Scan for the cell matching the given text and deliver its (X, Y) coordinate at center. 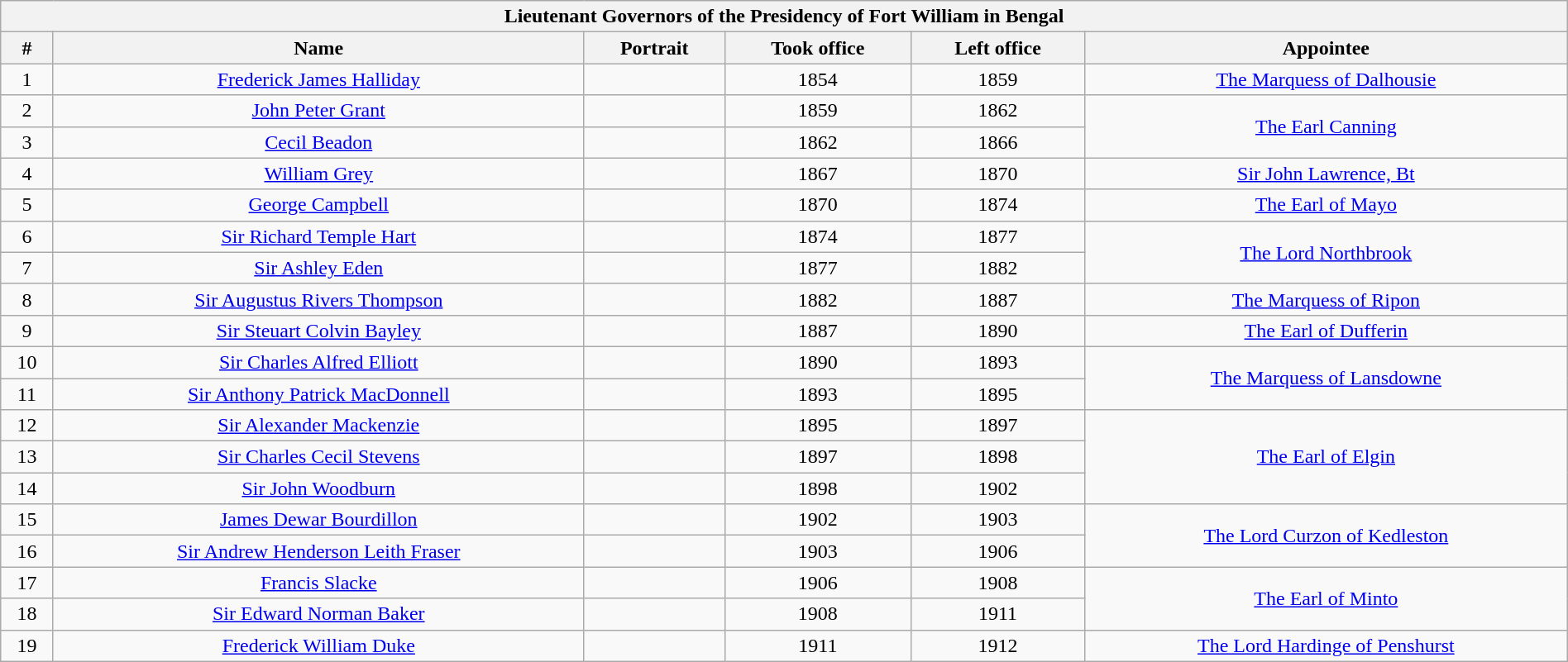
Sir John Lawrence, Bt (1326, 174)
The Lord Hardinge of Penshurst (1326, 645)
4 (27, 174)
The Lord Curzon of Kedleston (1326, 536)
9 (27, 331)
Sir John Woodburn (318, 488)
Sir Anthony Patrick MacDonnell (318, 394)
Left office (998, 48)
6 (27, 236)
The Marquess of Ripon (1326, 299)
Frederick William Duke (318, 645)
The Earl of Dufferin (1326, 331)
15 (27, 520)
Lieutenant Governors of the Presidency of Fort William in Bengal (784, 17)
1912 (998, 645)
Name (318, 48)
10 (27, 362)
George Campbell (318, 205)
Frederick James Halliday (318, 79)
19 (27, 645)
The Marquess of Dalhousie (1326, 79)
The Earl of Minto (1326, 598)
12 (27, 426)
Sir Charles Cecil Stevens (318, 457)
8 (27, 299)
# (27, 48)
Sir Ashley Eden (318, 268)
Portrait (654, 48)
Sir Augustus Rivers Thompson (318, 299)
16 (27, 551)
11 (27, 394)
1854 (817, 79)
The Earl of Elgin (1326, 457)
James Dewar Bourdillon (318, 520)
7 (27, 268)
The Lord Northbrook (1326, 252)
5 (27, 205)
Sir Edward Norman Baker (318, 614)
3 (27, 142)
William Grey (318, 174)
Francis Slacke (318, 583)
1866 (998, 142)
17 (27, 583)
Cecil Beadon (318, 142)
Sir Richard Temple Hart (318, 236)
14 (27, 488)
18 (27, 614)
2 (27, 111)
Sir Andrew Henderson Leith Fraser (318, 551)
Sir Alexander Mackenzie (318, 426)
13 (27, 457)
1 (27, 79)
Took office (817, 48)
Sir Charles Alfred Elliott (318, 362)
The Earl of Mayo (1326, 205)
Sir Steuart Colvin Bayley (318, 331)
The Earl Canning (1326, 126)
The Marquess of Lansdowne (1326, 378)
John Peter Grant (318, 111)
Appointee (1326, 48)
1867 (817, 174)
